Pinpoint the cell where the given text exists, returning its [x, y] midpoint coordinate. 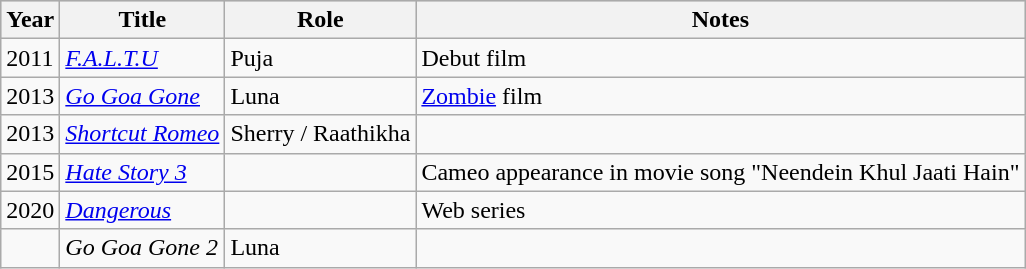
Shortcut Romeo [142, 134]
Dangerous [142, 210]
Cameo appearance in movie song "Neendein Khul Jaati Hain" [720, 172]
Go Goa Gone [142, 96]
2020 [30, 210]
Zombie film [720, 96]
Year [30, 20]
2015 [30, 172]
Sherry / Raathikha [320, 134]
Notes [720, 20]
Title [142, 20]
F.A.L.T.U [142, 58]
Role [320, 20]
Puja [320, 58]
Go Goa Gone 2 [142, 248]
Debut film [720, 58]
2011 [30, 58]
Hate Story 3 [142, 172]
Web series [720, 210]
